Capture the cell that displays the provided text and extract its [X, Y] central coordinate. 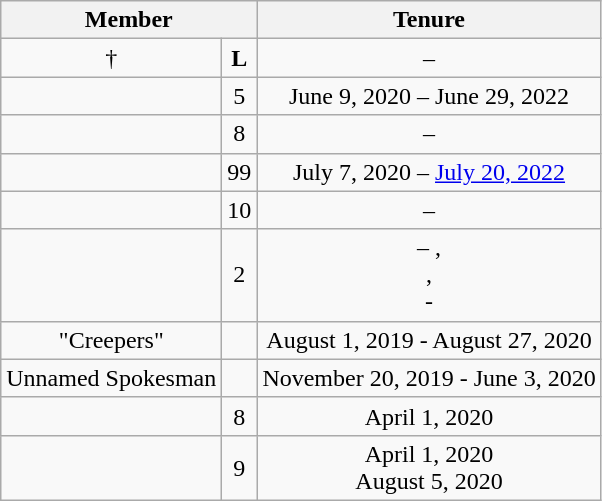
10 [240, 210]
Unnamed Spokesman [112, 378]
99 [240, 172]
Member [129, 20]
5 [240, 96]
2 [240, 275]
April 1, 2020August 5, 2020 [429, 468]
9 [240, 468]
† [112, 58]
April 1, 2020 [429, 416]
Tenure [429, 20]
July 7, 2020 – July 20, 2022 [429, 172]
June 9, 2020 – June 29, 2022 [429, 96]
August 1, 2019 - August 27, 2020 [429, 340]
L [240, 58]
November 20, 2019 - June 3, 2020 [429, 378]
"Creepers" [112, 340]
– , , - [429, 275]
